Detect which cell encompasses the target text, then output its (X, Y) center coordinate. 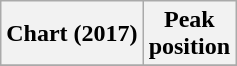
Peakposition (189, 34)
Chart (2017) (72, 34)
